From the cell containing the given text, extract its center point as [X, Y] coordinate. 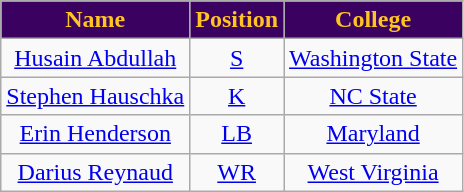
Husain Abdullah [96, 58]
Position [237, 20]
Name [96, 20]
Darius Reynaud [96, 172]
Maryland [374, 134]
Erin Henderson [96, 134]
Washington State [374, 58]
K [237, 96]
NC State [374, 96]
College [374, 20]
Stephen Hauschka [96, 96]
LB [237, 134]
West Virginia [374, 172]
WR [237, 172]
S [237, 58]
